Find where the given text appears and provide that cell's center as [x, y] coordinate. 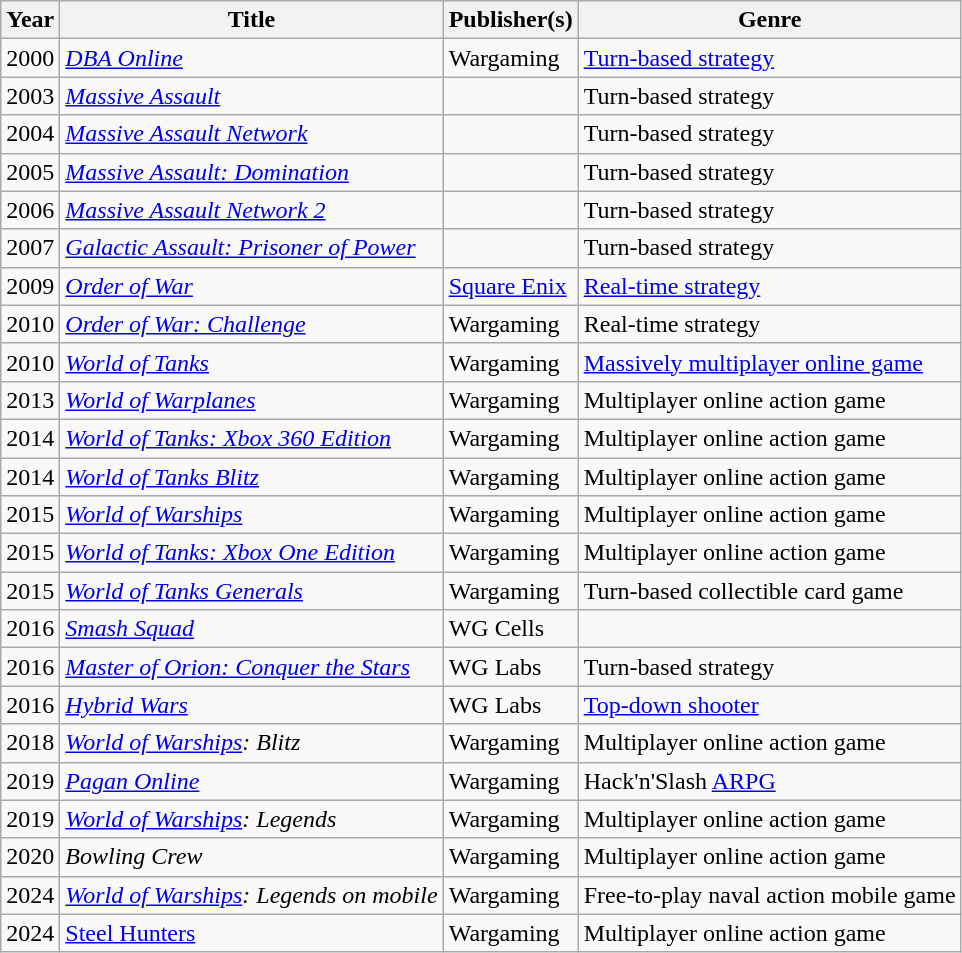
Pagan Online [252, 781]
Hack'n'Slash ARPG [770, 781]
World of Tanks Blitz [252, 477]
Steel Hunters [252, 933]
WG Cells [510, 629]
2006 [30, 210]
DBA Online [252, 58]
2003 [30, 96]
Massive Assault: Domination [252, 172]
2007 [30, 248]
World of Warships: Blitz [252, 743]
2004 [30, 134]
World of Warships [252, 515]
World of Warships: Legends on mobile [252, 895]
2005 [30, 172]
Title [252, 20]
Year [30, 20]
World of Warships: Legends [252, 819]
2009 [30, 286]
World of Warplanes [252, 400]
Publisher(s) [510, 20]
Galactic Assault: Prisoner of Power [252, 248]
2000 [30, 58]
World of Tanks: Xbox One Edition [252, 553]
Massive Assault Network [252, 134]
2018 [30, 743]
World of Tanks Generals [252, 591]
2013 [30, 400]
World of Tanks [252, 362]
2020 [30, 857]
Square Enix [510, 286]
Massive Assault [252, 96]
Free-to-play naval action mobile game [770, 895]
World of Tanks: Xbox 360 Edition [252, 438]
Smash Squad [252, 629]
Order of War: Challenge [252, 324]
Genre [770, 20]
Top-down shooter [770, 705]
Hybrid Wars [252, 705]
Order of War [252, 286]
Massively multiplayer online game [770, 362]
Master of Orion: Conquer the Stars [252, 667]
Bowling Crew [252, 857]
Massive Assault Network 2 [252, 210]
Turn-based collectible card game [770, 591]
